Identify which cell holds the provided text, then report its (x, y) central coordinate. 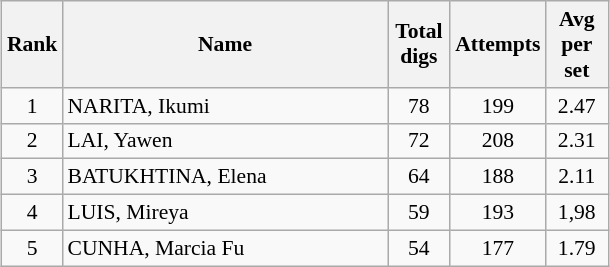
Name (224, 44)
1 (32, 105)
Rank (32, 44)
2.31 (576, 141)
64 (420, 177)
72 (420, 141)
Avg per set (576, 44)
Attempts (498, 44)
54 (420, 248)
193 (498, 212)
LAI, Yawen (224, 141)
2.11 (576, 177)
177 (498, 248)
3 (32, 177)
4 (32, 212)
199 (498, 105)
78 (420, 105)
BATUKHTINA, Elena (224, 177)
CUNHA, Marcia Fu (224, 248)
LUIS, Mireya (224, 212)
Total digs (420, 44)
2 (32, 141)
1.79 (576, 248)
5 (32, 248)
59 (420, 212)
208 (498, 141)
188 (498, 177)
NARITA, Ikumi (224, 105)
1,98 (576, 212)
2.47 (576, 105)
